Capture the cell that displays the provided text and extract its [x, y] central coordinate. 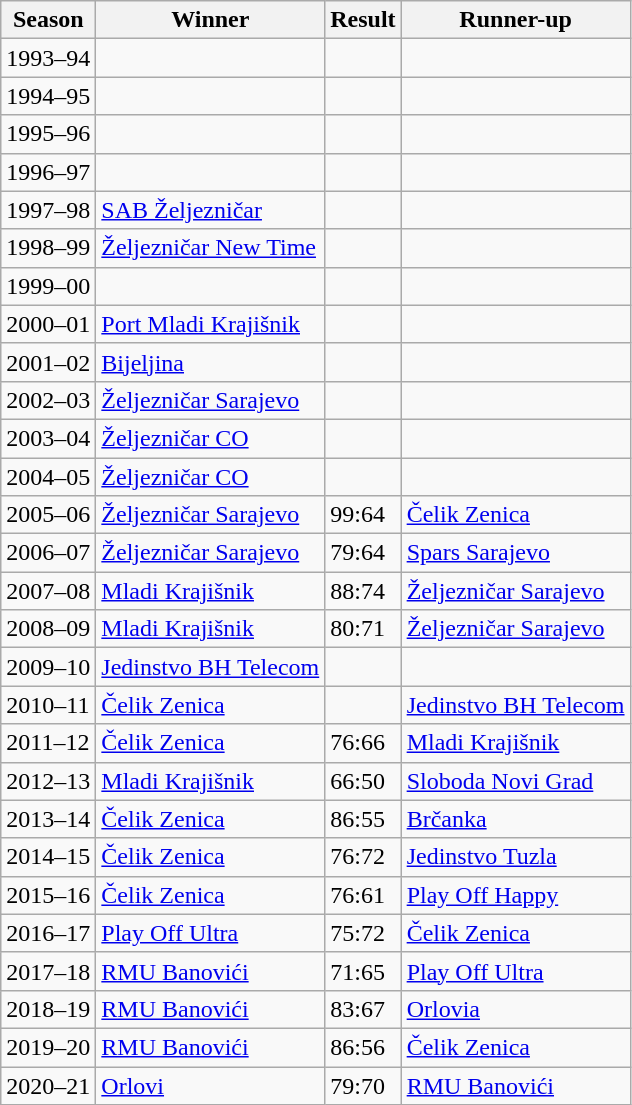
1995–96 [48, 134]
Season [48, 20]
Orlovi [210, 1085]
2001–02 [48, 362]
Winner [210, 20]
2013–14 [48, 819]
2006–07 [48, 553]
86:55 [363, 819]
2000–01 [48, 324]
2002–03 [48, 400]
76:72 [363, 857]
Željezničar New Time [210, 248]
88:74 [363, 591]
2012–13 [48, 781]
1997–98 [48, 210]
Port Mladi Krajišnik [210, 324]
Jedinstvo Tuzla [516, 857]
2004–05 [48, 477]
Runner-up [516, 20]
2016–17 [48, 933]
1993–94 [48, 58]
99:64 [363, 515]
76:61 [363, 895]
2019–20 [48, 1047]
Orlovia [516, 1009]
Brčanka [516, 819]
2005–06 [48, 515]
2017–18 [48, 971]
Spars Sarajevo [516, 553]
Result [363, 20]
71:65 [363, 971]
79:64 [363, 553]
SAB Željezničar [210, 210]
2014–15 [48, 857]
86:56 [363, 1047]
1998–99 [48, 248]
1999–00 [48, 286]
2008–09 [48, 629]
Sloboda Novi Grad [516, 781]
Bijeljina [210, 362]
2003–04 [48, 438]
80:71 [363, 629]
83:67 [363, 1009]
Play Off Happy [516, 895]
76:66 [363, 743]
2020–21 [48, 1085]
1994–95 [48, 96]
2007–08 [48, 591]
2018–19 [48, 1009]
66:50 [363, 781]
75:72 [363, 933]
79:70 [363, 1085]
2010–11 [48, 705]
2015–16 [48, 895]
1996–97 [48, 172]
2011–12 [48, 743]
2009–10 [48, 667]
